Find where the given text appears and provide that cell's center as [x, y] coordinate. 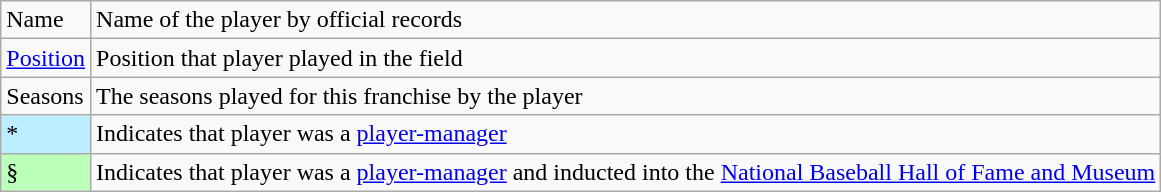
Name [46, 20]
§ [46, 172]
* [46, 134]
Position [46, 58]
Position that player played in the field [626, 58]
Seasons [46, 96]
Name of the player by official records [626, 20]
The seasons played for this franchise by the player [626, 96]
Indicates that player was a player-manager [626, 134]
Indicates that player was a player-manager and inducted into the National Baseball Hall of Fame and Museum [626, 172]
